Determine the (x, y) coordinate at the center of the cell enclosing the given text.  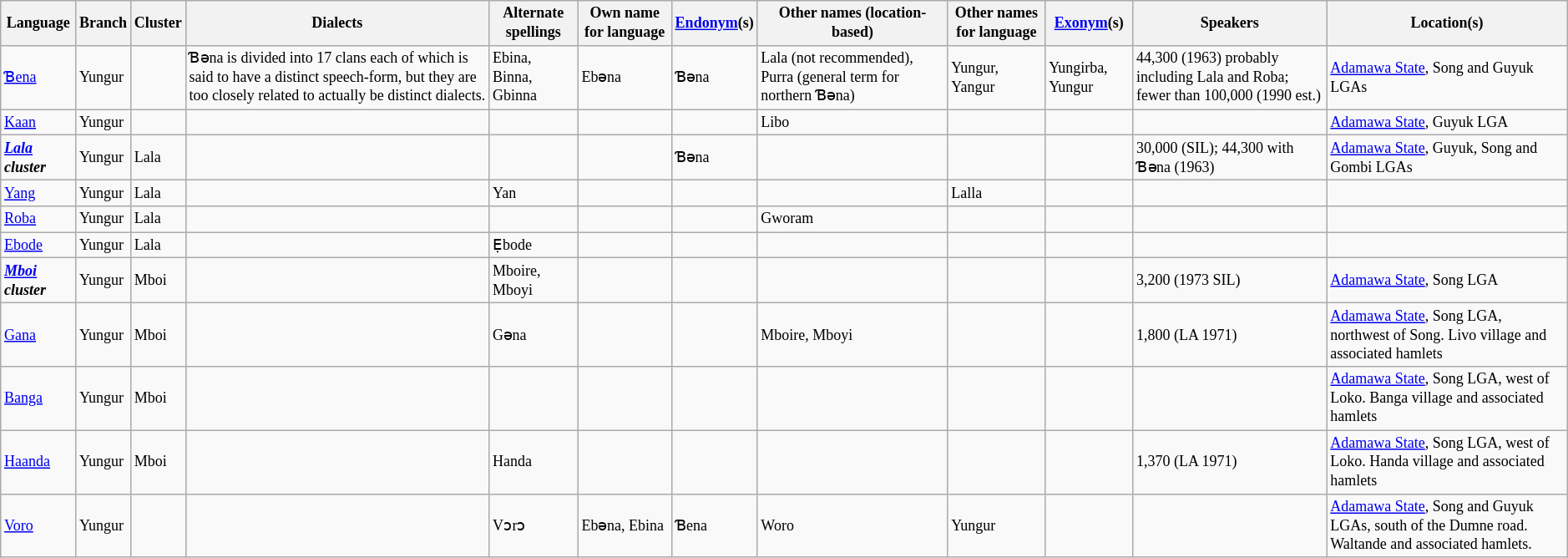
Adamawa State, Song LGA (1447, 281)
Lala (not recommended), Purra (general term for northern Ɓəna) (852, 77)
Ebəna (625, 77)
Kaan (38, 122)
Ebəna, Ebina (625, 525)
Other names for language (997, 23)
1,370 (LA 1971) (1230, 462)
Lalla (997, 192)
Lala cluster (38, 158)
Adamawa State, Song and Guyuk LGAs (1447, 77)
Ẹbode (534, 246)
Endonym(s) (715, 23)
30,000 (SIL); 44,300 with Ɓəna (1963) (1230, 158)
Yan (534, 192)
Yungur, Yangur (997, 77)
Yungirba, Yungur (1089, 77)
Woro (852, 525)
Haanda (38, 462)
Yang (38, 192)
Dialects (337, 23)
Gworam (852, 219)
Banga (38, 398)
Adamawa State, Song LGA, west of Loko. Handa village and associated hamlets (1447, 462)
Branch (104, 23)
3,200 (1973 SIL) (1230, 281)
Location(s) (1447, 23)
Libo (852, 122)
Other names (location-based) (852, 23)
Ebina, Binna, Gbinna (534, 77)
Adamawa State, Guyuk LGA (1447, 122)
Voro (38, 525)
Cluster (158, 23)
1,800 (LA 1971) (1230, 335)
Adamawa State, Song and Guyuk LGAs, south of the Dumne road. Waltande and associated hamlets. (1447, 525)
Exonym(s) (1089, 23)
Roba (38, 219)
Adamawa State, Guyuk, Song and Gombi LGAs (1447, 158)
Adamawa State, Song LGA, west of Loko. Banga village and associated hamlets (1447, 398)
Mboi cluster (38, 281)
Own name for language (625, 23)
Vɔrɔ (534, 525)
Handa (534, 462)
Ebode (38, 246)
Adamawa State, Song LGA, northwest of Song. Livo village and associated hamlets (1447, 335)
Gəna (534, 335)
44,300 (1963) probably including Lala and Roba; fewer than 100,000 (1990 est.) (1230, 77)
Language (38, 23)
Alternate spellings (534, 23)
Speakers (1230, 23)
Gana (38, 335)
